Search for the cell housing the specified text and yield its [x, y] center coordinate. 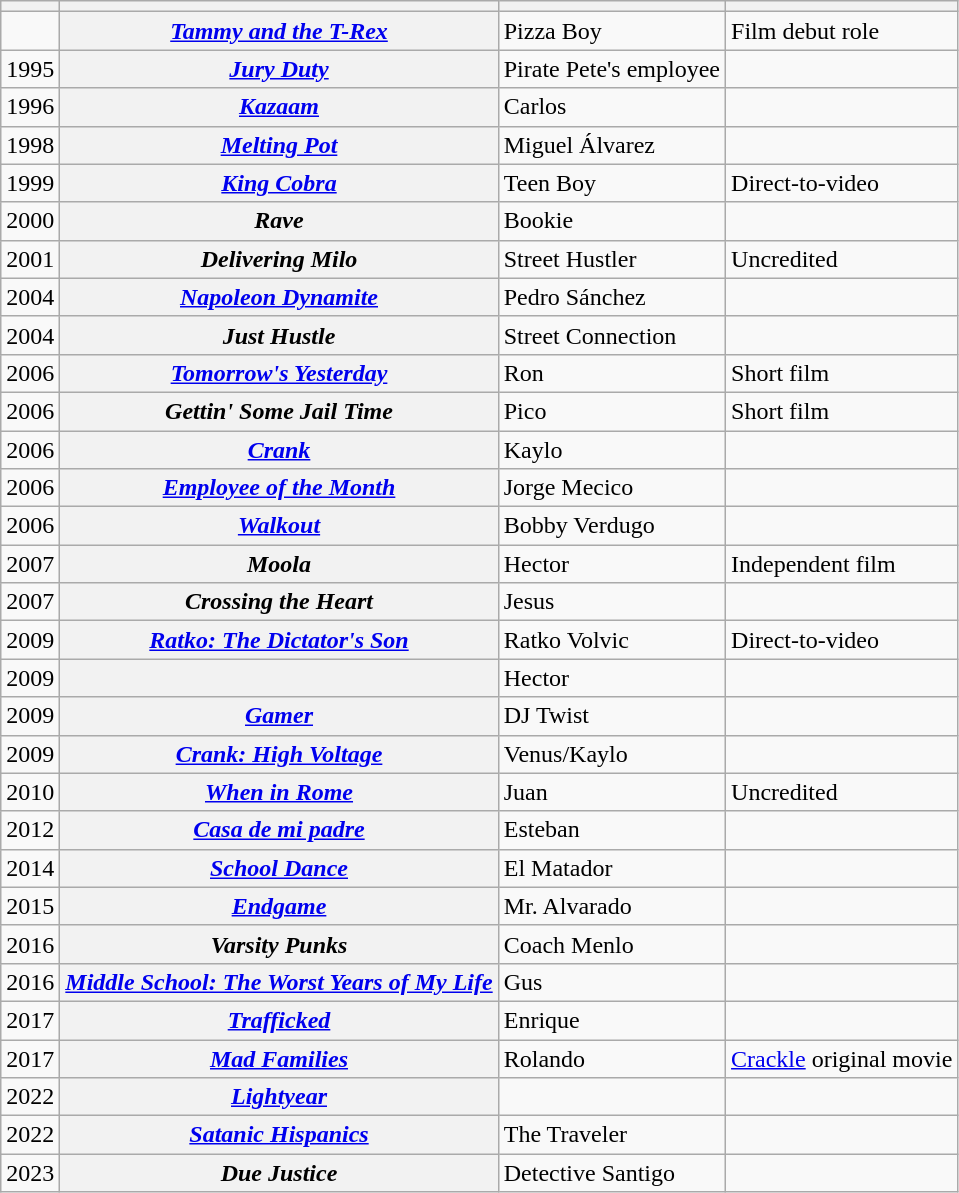
Jorge Mecico [612, 488]
1999 [30, 183]
Lightyear [279, 1097]
Just Hustle [279, 335]
Delivering Milo [279, 259]
Mad Families [279, 1059]
Trafficked [279, 1020]
Gus [612, 982]
Ratko Volvic [612, 640]
Kaylo [612, 449]
Detective Santigo [612, 1173]
Gamer [279, 716]
El Matador [612, 868]
Rave [279, 221]
Pizza Boy [612, 31]
Bobby Verdugo [612, 526]
Napoleon Dynamite [279, 297]
Coach Menlo [612, 944]
Teen Boy [612, 183]
Casa de mi padre [279, 830]
Rolando [612, 1059]
Esteban [612, 830]
Ratko: The Dictator's Son [279, 640]
The Traveler [612, 1135]
Pedro Sánchez [612, 297]
Independent film [842, 564]
School Dance [279, 868]
Carlos [612, 107]
King Cobra [279, 183]
Film debut role [842, 31]
Employee of the Month [279, 488]
Kazaam [279, 107]
1995 [30, 69]
Venus/Kaylo [612, 754]
Pirate Pete's employee [612, 69]
Due Justice [279, 1173]
Moola [279, 564]
Crackle original movie [842, 1059]
Jesus [612, 602]
2001 [30, 259]
Street Hustler [612, 259]
Pico [612, 411]
2015 [30, 906]
Tomorrow's Yesterday [279, 373]
Enrique [612, 1020]
2010 [30, 792]
Juan [612, 792]
Bookie [612, 221]
Crank: High Voltage [279, 754]
Street Connection [612, 335]
Crank [279, 449]
When in Rome [279, 792]
Gettin' Some Jail Time [279, 411]
Ron [612, 373]
1996 [30, 107]
Mr. Alvarado [612, 906]
1998 [30, 145]
Middle School: The Worst Years of My Life [279, 982]
Tammy and the T-Rex [279, 31]
2023 [30, 1173]
Varsity Punks [279, 944]
Endgame [279, 906]
2000 [30, 221]
Jury Duty [279, 69]
DJ Twist [612, 716]
Walkout [279, 526]
Melting Pot [279, 145]
2014 [30, 868]
2012 [30, 830]
Satanic Hispanics [279, 1135]
Crossing the Heart [279, 602]
Miguel Álvarez [612, 145]
